Search for the cell housing the specified text and yield its (X, Y) center coordinate. 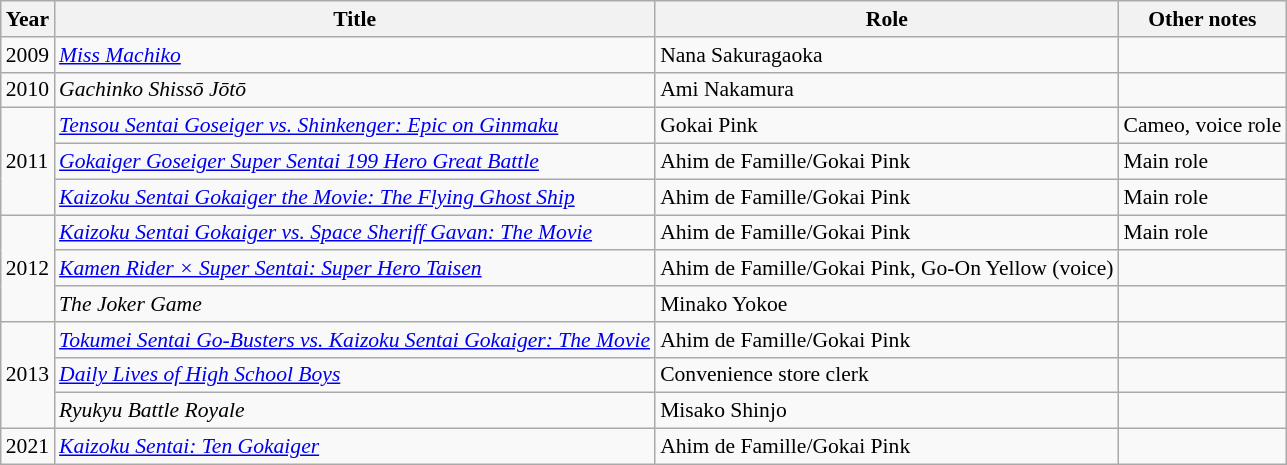
Convenience store clerk (886, 375)
Minako Yokoe (886, 304)
2013 (28, 376)
Gokaiger Goseiger Super Sentai 199 Hero Great Battle (354, 162)
The Joker Game (354, 304)
Daily Lives of High School Boys (354, 375)
Role (886, 19)
Miss Machiko (354, 55)
2011 (28, 162)
Kaizoku Sentai: Ten Gokaiger (354, 447)
Year (28, 19)
Tokumei Sentai Go-Busters vs. Kaizoku Sentai Gokaiger: The Movie (354, 340)
Cameo, voice role (1203, 126)
2009 (28, 55)
Nana Sakuragaoka (886, 55)
Gachinko Shissō Jōtō (354, 90)
Other notes (1203, 19)
Tensou Sentai Goseiger vs. Shinkenger: Epic on Ginmaku (354, 126)
Ryukyu Battle Royale (354, 411)
2012 (28, 268)
2010 (28, 90)
2021 (28, 447)
Kaizoku Sentai Gokaiger vs. Space Sheriff Gavan: The Movie (354, 233)
Ami Nakamura (886, 90)
Misako Shinjo (886, 411)
Ahim de Famille/Gokai Pink, Go-On Yellow (voice) (886, 269)
Kamen Rider × Super Sentai: Super Hero Taisen (354, 269)
Title (354, 19)
Kaizoku Sentai Gokaiger the Movie: The Flying Ghost Ship (354, 197)
Gokai Pink (886, 126)
